Locate the cell with the specified text and output its (X, Y) center coordinate. 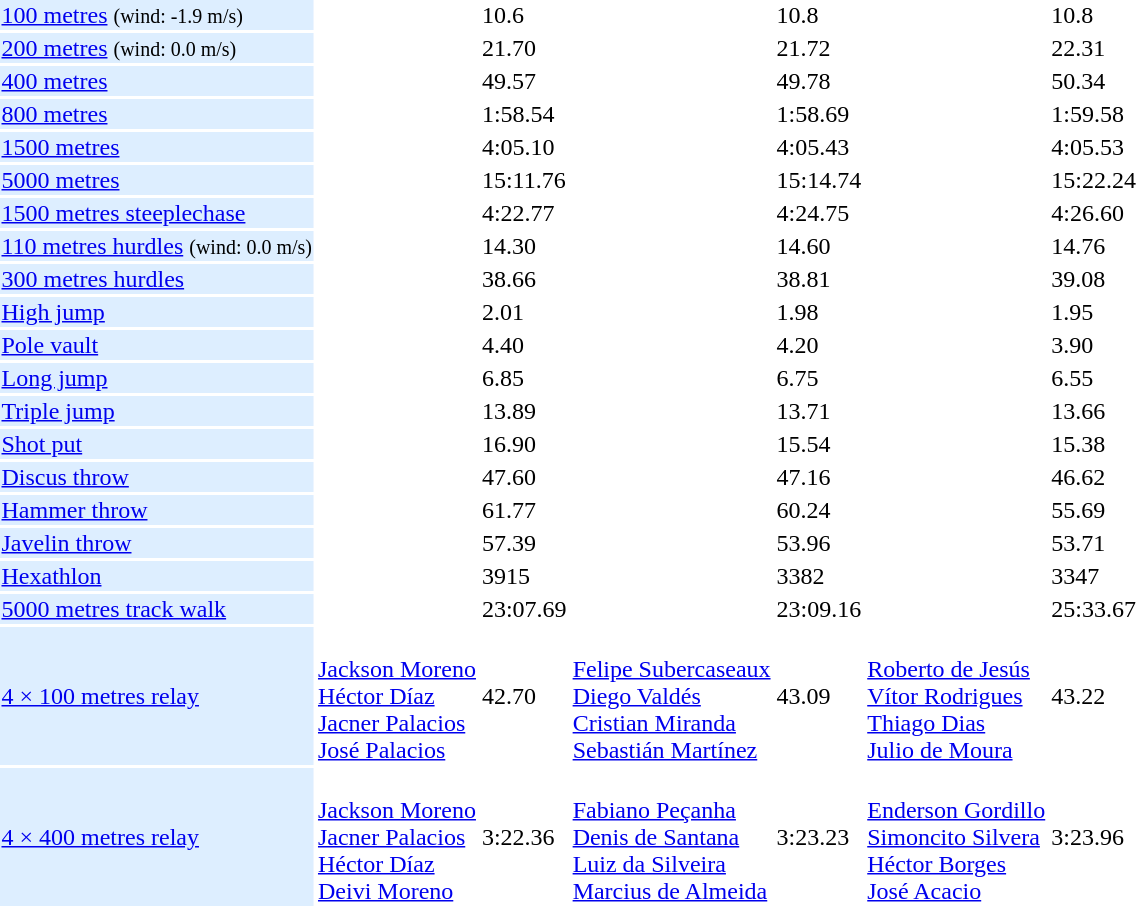
Hexathlon (156, 576)
Roberto de Jesús Vítor Rodrigues Thiago Dias Julio de Moura (956, 696)
4:05.10 (524, 147)
Discus throw (156, 477)
4:05.43 (819, 147)
5000 metres track walk (156, 609)
1500 metres steeplechase (156, 213)
3:22.36 (524, 837)
14.60 (819, 246)
800 metres (156, 114)
21.72 (819, 48)
6.75 (819, 378)
38.66 (524, 279)
Felipe Subercaseaux Diego Valdés Cristian Miranda Sebastián Martínez (672, 696)
14.30 (524, 246)
5000 metres (156, 180)
13.89 (524, 411)
15:14.74 (819, 180)
Shot put (156, 444)
47.60 (524, 477)
60.24 (819, 510)
53.96 (819, 543)
1:58.54 (524, 114)
Pole vault (156, 345)
47.16 (819, 477)
57.39 (524, 543)
10.6 (524, 15)
Javelin throw (156, 543)
6.85 (524, 378)
4 × 100 metres relay (156, 696)
3:23.23 (819, 837)
1.98 (819, 312)
23:09.16 (819, 609)
Jackson Moreno Jacner Palacios Héctor Díaz Deivi Moreno (396, 837)
2.01 (524, 312)
Hammer throw (156, 510)
49.78 (819, 81)
38.81 (819, 279)
4.40 (524, 345)
4 × 400 metres relay (156, 837)
1500 metres (156, 147)
Long jump (156, 378)
3382 (819, 576)
200 metres (wind: 0.0 m/s) (156, 48)
15.54 (819, 444)
110 metres hurdles (wind: 0.0 m/s) (156, 246)
3915 (524, 576)
100 metres (wind: -1.9 m/s) (156, 15)
10.8 (819, 15)
Enderson Gordillo Simoncito Silvera Héctor Borges José Acacio (956, 837)
Jackson Moreno Héctor Díaz Jacner Palacios José Palacios (396, 696)
15:11.76 (524, 180)
21.70 (524, 48)
1:58.69 (819, 114)
Fabiano Peçanha Denis de Santana Luiz da Silveira Marcius de Almeida (672, 837)
300 metres hurdles (156, 279)
High jump (156, 312)
13.71 (819, 411)
61.77 (524, 510)
23:07.69 (524, 609)
4:24.75 (819, 213)
16.90 (524, 444)
42.70 (524, 696)
Triple jump (156, 411)
4:22.77 (524, 213)
43.09 (819, 696)
4.20 (819, 345)
400 metres (156, 81)
49.57 (524, 81)
